Scan for the cell matching the given text and deliver its [X, Y] coordinate at center. 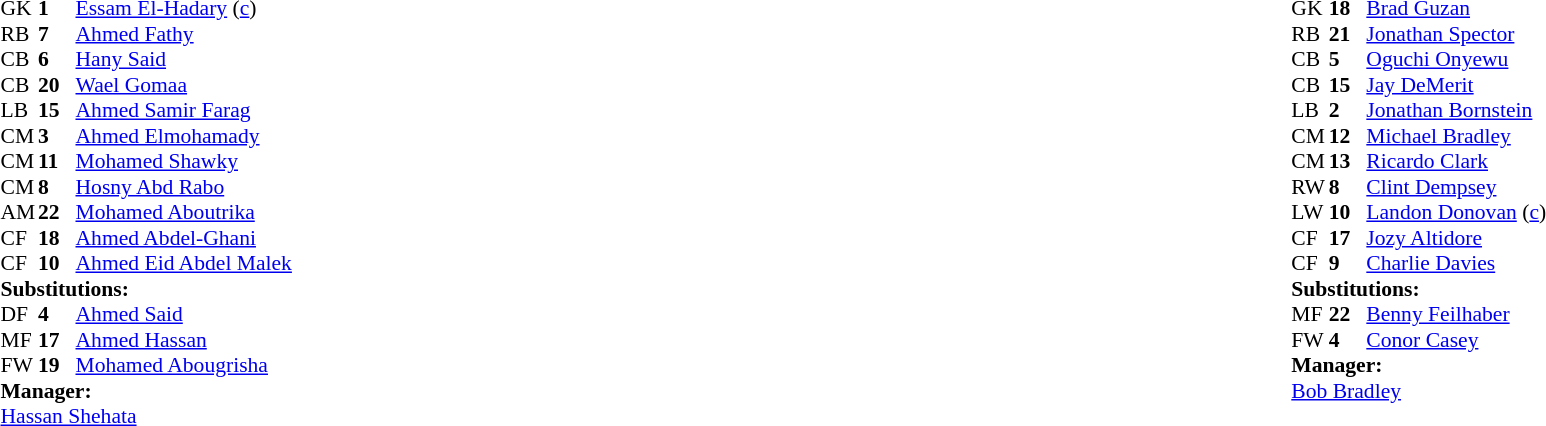
Charlie Davies [1456, 263]
Ahmed Elmohamady [184, 136]
Jonathan Spector [1456, 34]
Clint Dempsey [1456, 187]
Jay DeMerit [1456, 85]
11 [57, 161]
Ahmed Abdel-Ghani [184, 238]
Jozy Altidore [1456, 238]
7 [57, 34]
LW [1310, 213]
20 [57, 85]
2 [1348, 111]
RW [1310, 187]
Mohamed Abougrisha [184, 365]
Oguchi Onyewu [1456, 59]
Michael Bradley [1456, 136]
Mohamed Shawky [184, 161]
Hosny Abd Rabo [184, 187]
Ricardo Clark [1456, 161]
Ahmed Fathy [184, 34]
Wael Gomaa [184, 85]
5 [1348, 59]
12 [1348, 136]
Benny Feilhaber [1456, 315]
Ahmed Said [184, 315]
3 [57, 136]
Mohamed Aboutrika [184, 213]
13 [1348, 161]
Jonathan Bornstein [1456, 111]
19 [57, 365]
18 [57, 238]
Conor Casey [1456, 340]
21 [1348, 34]
9 [1348, 263]
Ahmed Eid Abdel Malek [184, 263]
Landon Donovan (c) [1456, 213]
Ahmed Samir Farag [184, 111]
6 [57, 59]
Bob Bradley [1418, 391]
Ahmed Hassan [184, 340]
AM [19, 213]
DF [19, 315]
Hany Said [184, 59]
